Extract the (x, y) coordinate from the center of the cell holding the provided text.  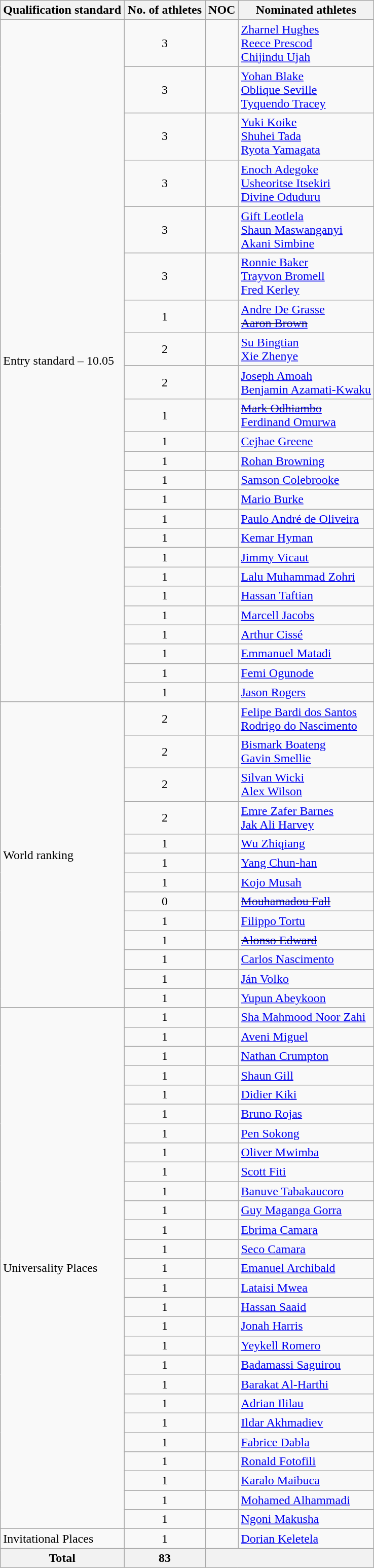
Invitational Places (62, 1539)
Silvan WickiAlex Wilson (306, 784)
Ján Volko (306, 979)
Gift LeotlelaShaun MaswanganyiAkani Simbine (306, 230)
Kemar Hyman (306, 538)
Samson Colebrooke (306, 480)
Ngoni Makusha (306, 1519)
No. of athletes (165, 10)
Sha Mahmood Noor Zahi (306, 1017)
Yohan BlakeOblique SevilleTyquendo Tracey (306, 90)
Filippo Tortu (306, 921)
Yuki KoikeShuhei TadaRyota Yamagata (306, 136)
Enoch AdegokeUsheoritse ItsekiriDivine Oduduru (306, 183)
Femi Ogunode (306, 673)
Emmanuel Matadi (306, 654)
Arthur Cissé (306, 634)
Mark OdhiamboFerdinand Omurwa (306, 415)
Su BingtianXie Zhenye (306, 349)
Ronnie BakerTrayvon BromellFred Kerley (306, 276)
Universality Places (62, 1268)
Jonah Harris (306, 1326)
Cejhae Greene (306, 441)
Barakat Al-Harthi (306, 1384)
Nominated athletes (306, 10)
Bismark BoatengGavin Smellie (306, 752)
Yang Chun-han (306, 863)
Alonso Edward (306, 940)
Wu Zhiqiang (306, 844)
Emanuel Archibald (306, 1268)
Pen Sokong (306, 1133)
Andre De GrasseAaron Brown (306, 316)
Emre Zafer BarnesJak Ali Harvey (306, 817)
Dorian Keletela (306, 1539)
Badamassi Saguirou (306, 1365)
Mario Burke (306, 500)
Paulo André de Oliveira (306, 519)
Ronald Fotofili (306, 1462)
Felipe Bardi dos SantosRodrigo do Nascimento (306, 718)
Jimmy Vicaut (306, 557)
Oliver Mwimba (306, 1153)
Lalu Muhammad Zohri (306, 577)
Yeykell Romero (306, 1345)
Entry standard – 10.05 (62, 361)
Yupun Abeykoon (306, 998)
NOC (222, 10)
Ildar Akhmadiev (306, 1422)
Hassan Taftian (306, 596)
Adrian Ililau (306, 1403)
Seco Camara (306, 1249)
Zharnel HughesReece PrescodChijindu Ujah (306, 43)
Mouhamadou Fall (306, 902)
Guy Maganga Gorra (306, 1210)
0 (165, 902)
Bruno Rojas (306, 1114)
World ranking (62, 855)
Aveni Miguel (306, 1037)
Mohamed Alhammadi (306, 1500)
Nathan Crumpton (306, 1056)
Carlos Nascimento (306, 959)
Ebrima Camara (306, 1230)
Rohan Browning (306, 461)
Shaun Gill (306, 1075)
Lataisi Mwea (306, 1288)
Karalo Maibuca (306, 1481)
Banuve Tabakaucoro (306, 1191)
83 (165, 1558)
Kojo Musah (306, 882)
Scott Fiti (306, 1172)
Total (62, 1558)
Fabrice Dabla (306, 1442)
Hassan Saaid (306, 1307)
Didier Kiki (306, 1094)
Joseph AmoahBenjamin Azamati-Kwaku (306, 382)
Marcell Jacobs (306, 615)
Qualification standard (62, 10)
Jason Rogers (306, 692)
